Extract the (x, y) coordinate from the center of the cell holding the provided text.  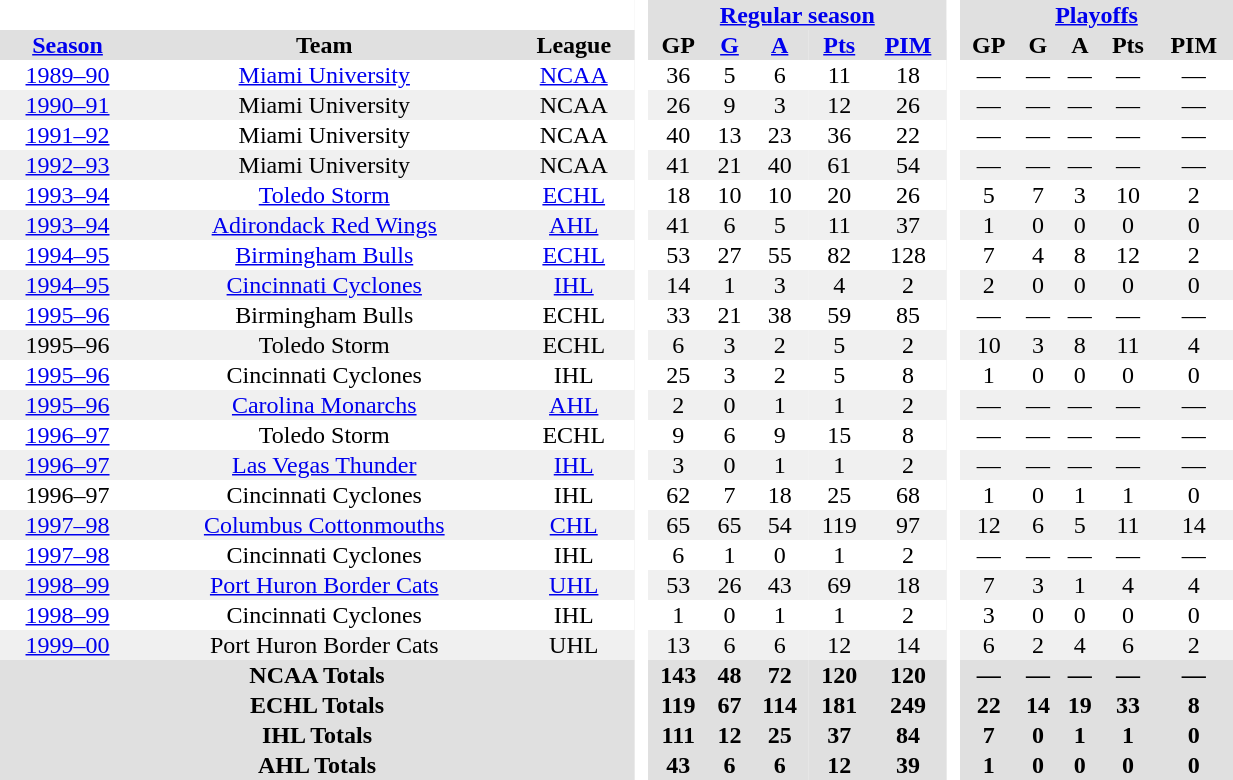
72 (779, 675)
Team (324, 45)
82 (840, 255)
ECHL Totals (317, 705)
38 (779, 315)
249 (908, 705)
27 (730, 255)
1989–90 (68, 75)
Carolina Monarchs (324, 405)
NCAA Totals (317, 675)
Columbus Cottonmouths (324, 525)
114 (779, 705)
AHL Totals (317, 765)
55 (779, 255)
128 (908, 255)
67 (730, 705)
62 (678, 495)
111 (678, 735)
Adirondack Red Wings (324, 225)
1990–91 (68, 105)
181 (840, 705)
Las Vegas Thunder (324, 465)
CHL (574, 525)
19 (1080, 705)
20 (840, 195)
85 (908, 315)
Regular season (798, 15)
1991–92 (68, 135)
23 (779, 135)
1999–00 (68, 645)
143 (678, 675)
15 (840, 435)
69 (840, 585)
68 (908, 495)
IHL Totals (317, 735)
League (574, 45)
Season (68, 45)
61 (840, 165)
59 (840, 315)
48 (730, 675)
Playoffs (1097, 15)
84 (908, 735)
97 (908, 525)
1992–93 (68, 165)
39 (908, 765)
